Capture the cell that displays the provided text and extract its [X, Y] central coordinate. 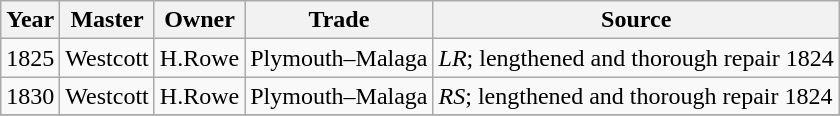
1825 [30, 58]
LR; lengthened and thorough repair 1824 [636, 58]
1830 [30, 96]
Trade [339, 20]
Source [636, 20]
RS; lengthened and thorough repair 1824 [636, 96]
Owner [199, 20]
Year [30, 20]
Master [107, 20]
